Capture the cell that displays the provided text and extract its [x, y] central coordinate. 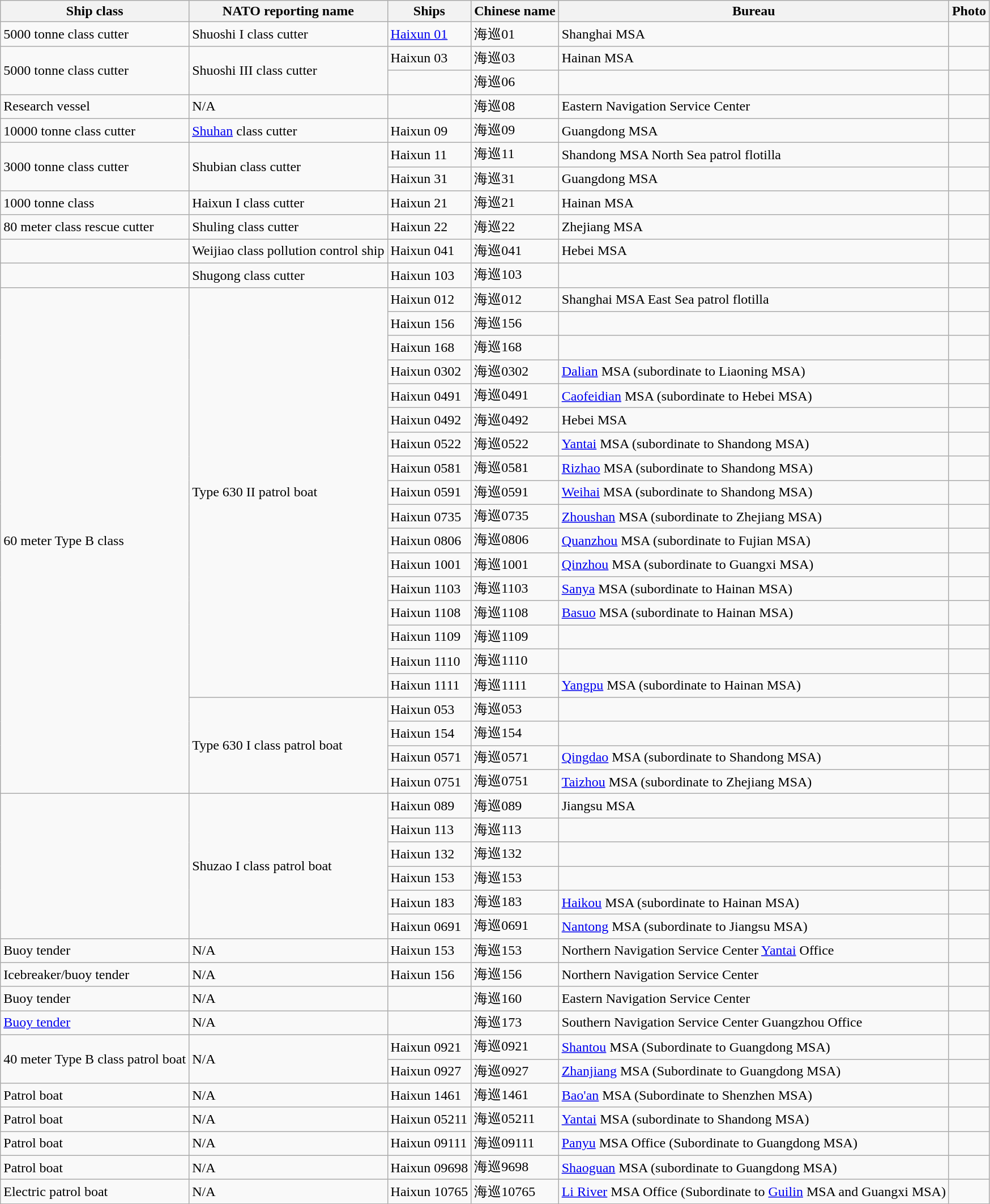
Haixun 21 [429, 203]
3000 tonne class cutter [95, 167]
海巡09111 [515, 1143]
Haixun 0571 [429, 758]
海巡09 [515, 130]
海巡9698 [515, 1167]
Electric patrol boat [95, 1192]
海巡0806 [515, 541]
Haixun 1111 [429, 686]
Panyu MSA Office (Subordinate to Guangdong MSA) [753, 1143]
Shubian class cutter [288, 167]
Haixun 012 [429, 299]
Haixun 168 [429, 348]
海巡0921 [515, 1047]
Haixun 113 [429, 829]
Ship class [95, 11]
Haixun 0591 [429, 493]
Shuoshi III class cutter [288, 70]
Yangpu MSA (subordinate to Hainan MSA) [753, 686]
海巡132 [515, 854]
Shaoguan MSA (subordinate to Guangdong MSA) [753, 1167]
海巡168 [515, 348]
海巡053 [515, 709]
Haixun 11 [429, 155]
Shuling class cutter [288, 227]
Haixun 0581 [429, 468]
Haixun 0492 [429, 420]
Haixun 0927 [429, 1071]
Shuoshi I class cutter [288, 34]
海巡1110 [515, 661]
Weijiao class pollution control ship [288, 252]
海巡0522 [515, 444]
Jiangsu MSA [753, 806]
Haixun 10765 [429, 1192]
Bao'an MSA (Subordinate to Shenzhen MSA) [753, 1096]
海巡1461 [515, 1096]
Icebreaker/buoy tender [95, 975]
Shandong MSA North Sea patrol flotilla [753, 155]
海巡1103 [515, 589]
Taizhou MSA (subordinate to Zhejiang MSA) [753, 782]
Qinzhou MSA (subordinate to Guangxi MSA) [753, 564]
Haixun 22 [429, 227]
Haixun I class cutter [288, 203]
Haixun 1103 [429, 589]
Haikou MSA (subordinate to Hainan MSA) [753, 902]
Li River MSA Office (Subordinate to Guilin MSA and Guangxi MSA) [753, 1192]
Shugong class cutter [288, 275]
海巡0735 [515, 517]
1000 tonne class [95, 203]
海巡22 [515, 227]
海巡0491 [515, 395]
海巡1109 [515, 637]
海巡103 [515, 275]
Zhoushan MSA (subordinate to Zhejiang MSA) [753, 517]
Photo [968, 11]
Shanghai MSA East Sea patrol flotilla [753, 299]
Haixun 0751 [429, 782]
海巡06 [515, 83]
80 meter class rescue cutter [95, 227]
Haixun 1110 [429, 661]
海巡154 [515, 733]
Shuhan class cutter [288, 130]
Haixun 03 [429, 58]
Zhejiang MSA [753, 227]
Qingdao MSA (subordinate to Shandong MSA) [753, 758]
Research vessel [95, 107]
海巡03 [515, 58]
Caofeidian MSA (subordinate to Hebei MSA) [753, 395]
Haixun 154 [429, 733]
Haixun 01 [429, 34]
Northern Navigation Service Center Yantai Office [753, 951]
Bureau [753, 11]
Southern Navigation Service Center Guangzhou Office [753, 1023]
Basuo MSA (subordinate to Hainan MSA) [753, 613]
海巡08 [515, 107]
Haixun 09 [429, 130]
Nantong MSA (subordinate to Jiangsu MSA) [753, 927]
Shanghai MSA [753, 34]
海巡012 [515, 299]
Haixun 1001 [429, 564]
海巡041 [515, 252]
海巡1108 [515, 613]
海巡113 [515, 829]
Haixun 053 [429, 709]
10000 tonne class cutter [95, 130]
Haixun 132 [429, 854]
海巡0571 [515, 758]
Type 630 II patrol boat [288, 492]
NATO reporting name [288, 11]
海巡160 [515, 998]
Type 630 I class patrol boat [288, 746]
Shuzao I class patrol boat [288, 866]
Haixun 0806 [429, 541]
海巡1001 [515, 564]
Zhanjiang MSA (Subordinate to Guangdong MSA) [753, 1071]
Haixun 0735 [429, 517]
Haixun 103 [429, 275]
Ships [429, 11]
Shantou MSA (Subordinate to Guangdong MSA) [753, 1047]
Haixun 0691 [429, 927]
海巡0581 [515, 468]
Haixun 041 [429, 252]
60 meter Type B class [95, 541]
海巡05211 [515, 1120]
Haixun 1109 [429, 637]
Northern Navigation Service Center [753, 975]
海巡01 [515, 34]
海巡0302 [515, 372]
40 meter Type B class patrol boat [95, 1058]
Haixun 09698 [429, 1167]
海巡21 [515, 203]
Haixun 0522 [429, 444]
海巡10765 [515, 1192]
海巡089 [515, 806]
Chinese name [515, 11]
Haixun 09111 [429, 1143]
Dalian MSA (subordinate to Liaoning MSA) [753, 372]
海巡0927 [515, 1071]
Haixun 05211 [429, 1120]
海巡173 [515, 1023]
海巡0591 [515, 493]
Haixun 0302 [429, 372]
海巡183 [515, 902]
Haixun 31 [429, 179]
Haixun 089 [429, 806]
Quanzhou MSA (subordinate to Fujian MSA) [753, 541]
Haixun 0921 [429, 1047]
Haixun 0491 [429, 395]
Weihai MSA (subordinate to Shandong MSA) [753, 493]
Haixun 183 [429, 902]
海巡0691 [515, 927]
Haixun 1461 [429, 1096]
海巡11 [515, 155]
Haixun 1108 [429, 613]
海巡31 [515, 179]
海巡1111 [515, 686]
海巡0751 [515, 782]
Sanya MSA (subordinate to Hainan MSA) [753, 589]
海巡0492 [515, 420]
Rizhao MSA (subordinate to Shandong MSA) [753, 468]
